Return the (X, Y) coordinate for the center point of the cell that contains the specified text.  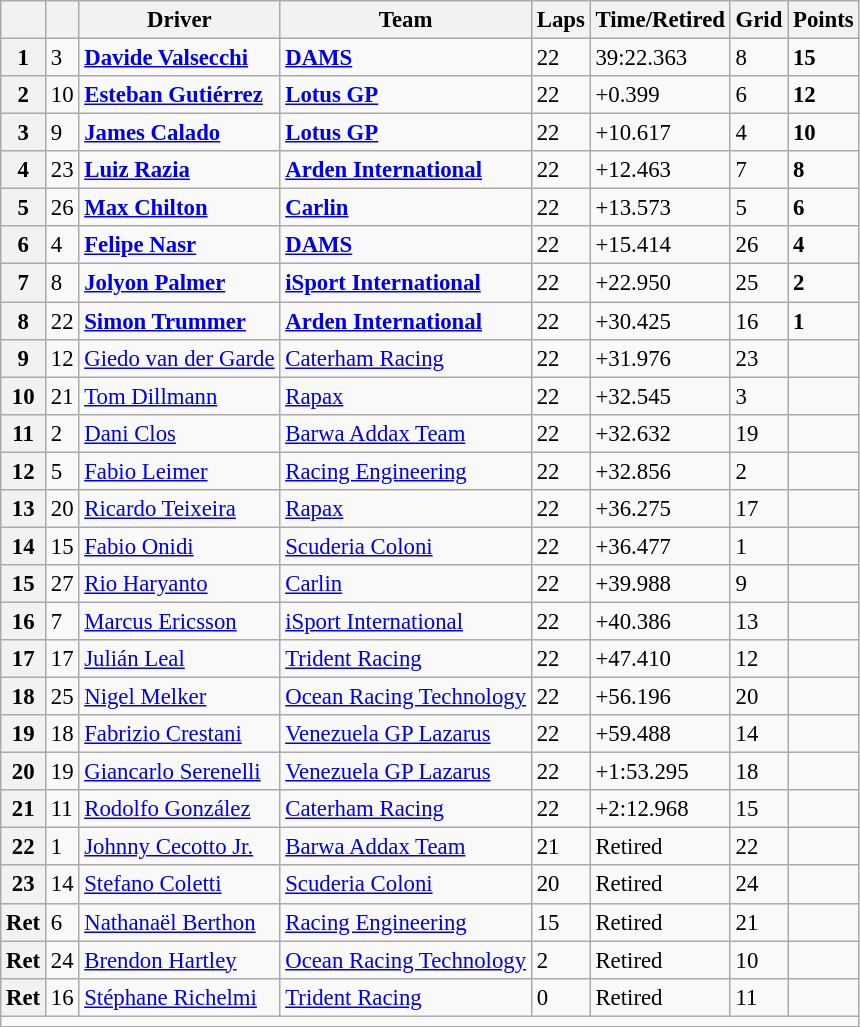
Julián Leal (180, 659)
Simon Trummer (180, 321)
+1:53.295 (660, 772)
Davide Valsecchi (180, 58)
James Calado (180, 133)
+59.488 (660, 734)
+32.632 (660, 433)
Luiz Razia (180, 170)
Brendon Hartley (180, 960)
Team (406, 20)
Stéphane Richelmi (180, 997)
+32.545 (660, 396)
Driver (180, 20)
Dani Clos (180, 433)
+47.410 (660, 659)
Nathanaël Berthon (180, 922)
+31.976 (660, 358)
+10.617 (660, 133)
Jolyon Palmer (180, 283)
Grid (758, 20)
+40.386 (660, 621)
+15.414 (660, 245)
Rio Haryanto (180, 584)
Giedo van der Garde (180, 358)
+2:12.968 (660, 809)
Fabio Leimer (180, 471)
+36.477 (660, 546)
Nigel Melker (180, 697)
Marcus Ericsson (180, 621)
+22.950 (660, 283)
Stefano Coletti (180, 885)
+30.425 (660, 321)
Giancarlo Serenelli (180, 772)
Esteban Gutiérrez (180, 95)
Ricardo Teixeira (180, 509)
Tom Dillmann (180, 396)
Felipe Nasr (180, 245)
+32.856 (660, 471)
Johnny Cecotto Jr. (180, 847)
+13.573 (660, 208)
+12.463 (660, 170)
+36.275 (660, 509)
0 (560, 997)
+0.399 (660, 95)
Fabrizio Crestani (180, 734)
39:22.363 (660, 58)
Max Chilton (180, 208)
Rodolfo González (180, 809)
+56.196 (660, 697)
Laps (560, 20)
Fabio Onidi (180, 546)
Time/Retired (660, 20)
27 (62, 584)
+39.988 (660, 584)
Points (824, 20)
